Provide the (X, Y) coordinate of the cell's center where the given text is located.  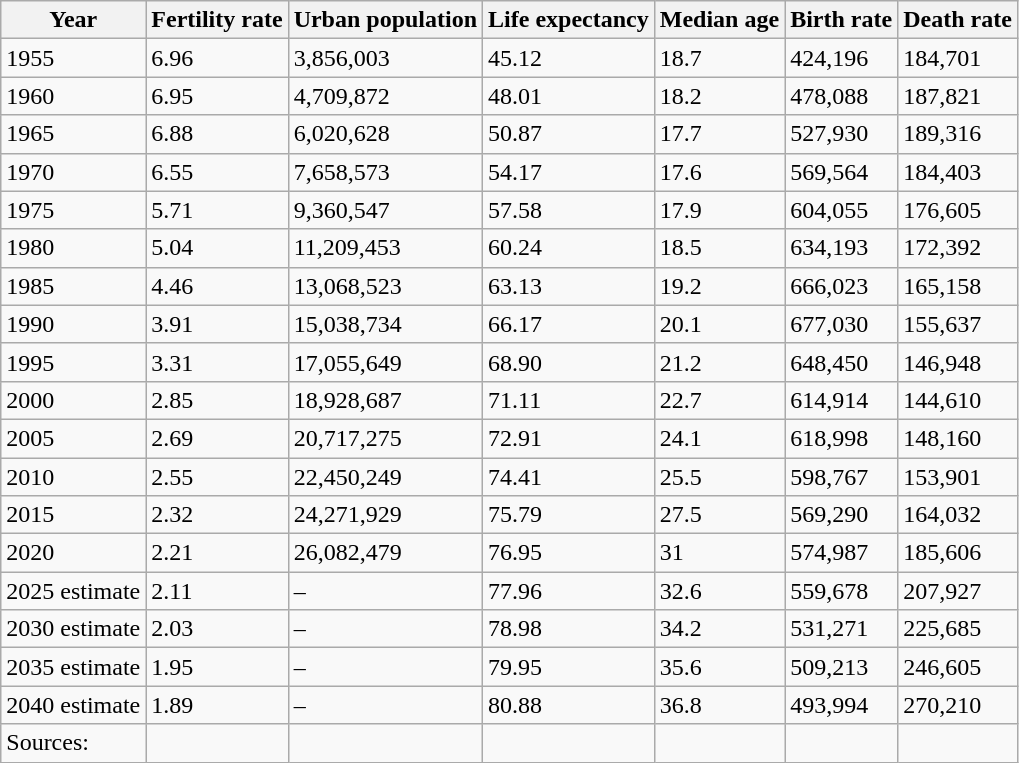
677,030 (842, 324)
604,055 (842, 210)
172,392 (958, 248)
478,088 (842, 96)
666,023 (842, 286)
2.11 (217, 591)
1970 (74, 172)
1995 (74, 362)
24,271,929 (385, 515)
146,948 (958, 362)
2015 (74, 515)
17,055,649 (385, 362)
31 (719, 553)
4.46 (217, 286)
6.96 (217, 58)
153,901 (958, 477)
527,930 (842, 134)
6.55 (217, 172)
75.79 (569, 515)
71.11 (569, 400)
Median age (719, 20)
3,856,003 (385, 58)
3.31 (217, 362)
18.5 (719, 248)
1975 (74, 210)
184,403 (958, 172)
18.7 (719, 58)
184,701 (958, 58)
15,038,734 (385, 324)
648,450 (842, 362)
5.71 (217, 210)
17.7 (719, 134)
6.95 (217, 96)
187,821 (958, 96)
2035 estimate (74, 667)
2030 estimate (74, 629)
2020 (74, 553)
36.8 (719, 705)
2040 estimate (74, 705)
6,020,628 (385, 134)
Sources: (74, 743)
Fertility rate (217, 20)
1955 (74, 58)
185,606 (958, 553)
189,316 (958, 134)
77.96 (569, 591)
6.88 (217, 134)
1990 (74, 324)
176,605 (958, 210)
22,450,249 (385, 477)
246,605 (958, 667)
424,196 (842, 58)
634,193 (842, 248)
7,658,573 (385, 172)
1.95 (217, 667)
11,209,453 (385, 248)
614,914 (842, 400)
493,994 (842, 705)
2.32 (217, 515)
559,678 (842, 591)
1.89 (217, 705)
13,068,523 (385, 286)
26,082,479 (385, 553)
1985 (74, 286)
45.12 (569, 58)
165,158 (958, 286)
155,637 (958, 324)
2010 (74, 477)
79.95 (569, 667)
35.6 (719, 667)
2.03 (217, 629)
80.88 (569, 705)
68.90 (569, 362)
2025 estimate (74, 591)
20.1 (719, 324)
19.2 (719, 286)
60.24 (569, 248)
17.9 (719, 210)
531,271 (842, 629)
3.91 (217, 324)
509,213 (842, 667)
Urban population (385, 20)
569,564 (842, 172)
569,290 (842, 515)
Year (74, 20)
20,717,275 (385, 438)
32.6 (719, 591)
5.04 (217, 248)
1965 (74, 134)
24.1 (719, 438)
2000 (74, 400)
48.01 (569, 96)
21.2 (719, 362)
54.17 (569, 172)
164,032 (958, 515)
22.7 (719, 400)
Birth rate (842, 20)
66.17 (569, 324)
57.58 (569, 210)
574,987 (842, 553)
76.95 (569, 553)
2.69 (217, 438)
17.6 (719, 172)
18.2 (719, 96)
144,610 (958, 400)
9,360,547 (385, 210)
18,928,687 (385, 400)
207,927 (958, 591)
72.91 (569, 438)
Life expectancy (569, 20)
4,709,872 (385, 96)
Death rate (958, 20)
74.41 (569, 477)
50.87 (569, 134)
63.13 (569, 286)
25.5 (719, 477)
27.5 (719, 515)
270,210 (958, 705)
1980 (74, 248)
34.2 (719, 629)
225,685 (958, 629)
2005 (74, 438)
1960 (74, 96)
2.21 (217, 553)
78.98 (569, 629)
598,767 (842, 477)
2.55 (217, 477)
2.85 (217, 400)
618,998 (842, 438)
148,160 (958, 438)
